Find where the given text appears and provide that cell's center as [x, y] coordinate. 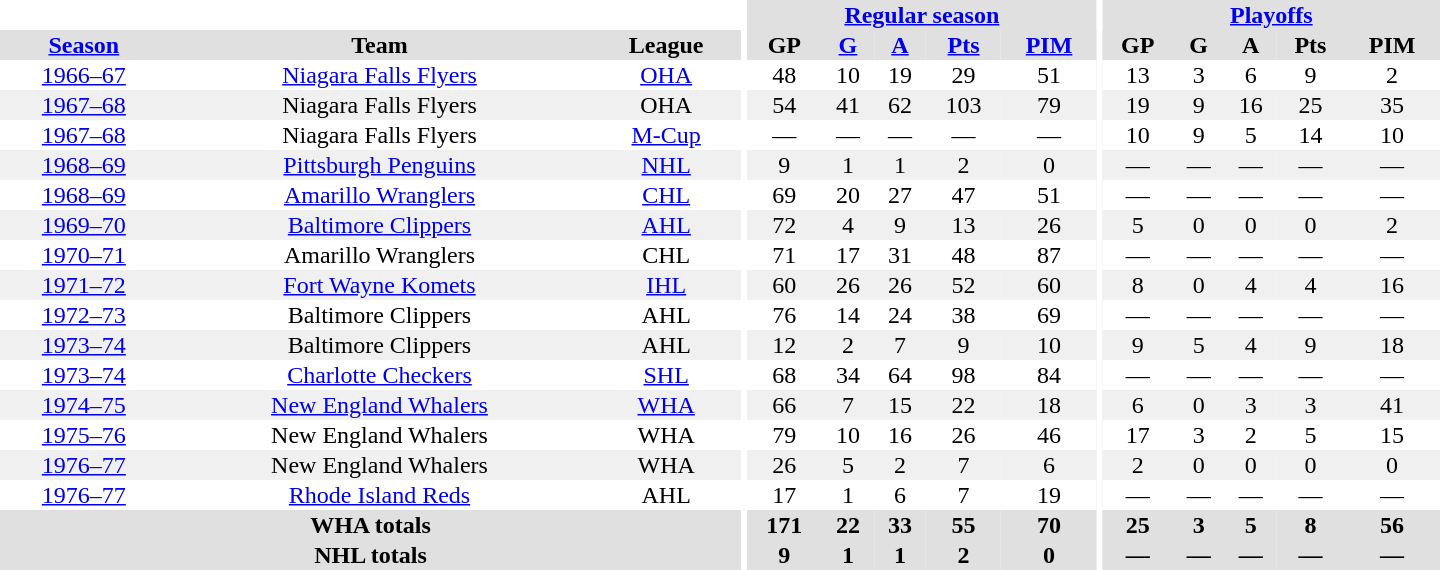
55 [964, 525]
56 [1392, 525]
Rhode Island Reds [380, 495]
52 [964, 285]
League [666, 45]
1969–70 [84, 225]
M-Cup [666, 135]
66 [784, 405]
NHL [666, 165]
12 [784, 345]
1972–73 [84, 315]
46 [1049, 435]
47 [964, 195]
SHL [666, 375]
70 [1049, 525]
Charlotte Checkers [380, 375]
54 [784, 105]
Pittsburgh Penguins [380, 165]
IHL [666, 285]
1971–72 [84, 285]
1975–76 [84, 435]
98 [964, 375]
Fort Wayne Komets [380, 285]
Regular season [922, 15]
64 [900, 375]
24 [900, 315]
84 [1049, 375]
31 [900, 255]
20 [848, 195]
71 [784, 255]
38 [964, 315]
1970–71 [84, 255]
103 [964, 105]
76 [784, 315]
Season [84, 45]
35 [1392, 105]
72 [784, 225]
27 [900, 195]
1966–67 [84, 75]
Playoffs [1272, 15]
1974–75 [84, 405]
33 [900, 525]
62 [900, 105]
34 [848, 375]
87 [1049, 255]
WHA totals [370, 525]
29 [964, 75]
68 [784, 375]
171 [784, 525]
Team [380, 45]
NHL totals [370, 555]
